Identify which cell holds the provided text, then report its (x, y) central coordinate. 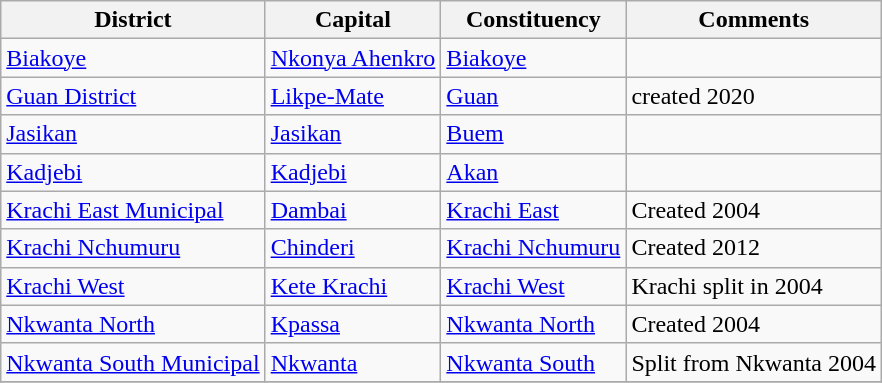
Akan (534, 172)
Kete Krachi (353, 286)
Chinderi (353, 248)
District (133, 20)
Nkwanta (353, 362)
Nkonya Ahenkro (353, 58)
Guan District (133, 96)
Nkwanta South Municipal (133, 362)
Likpe-Mate (353, 96)
Created 2012 (754, 248)
Buem (534, 134)
Dambai (353, 210)
Constituency (534, 20)
Nkwanta South (534, 362)
Guan (534, 96)
Krachi split in 2004 (754, 286)
Comments (754, 20)
Krachi East Municipal (133, 210)
Krachi East (534, 210)
Split from Nkwanta 2004 (754, 362)
Kpassa (353, 324)
created 2020 (754, 96)
Capital (353, 20)
